Search for the cell housing the specified text and yield its [x, y] center coordinate. 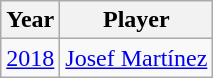
Year [30, 20]
Player [136, 20]
2018 [30, 58]
Josef Martínez [136, 58]
